Return (X, Y) of the center of cell containing provided text 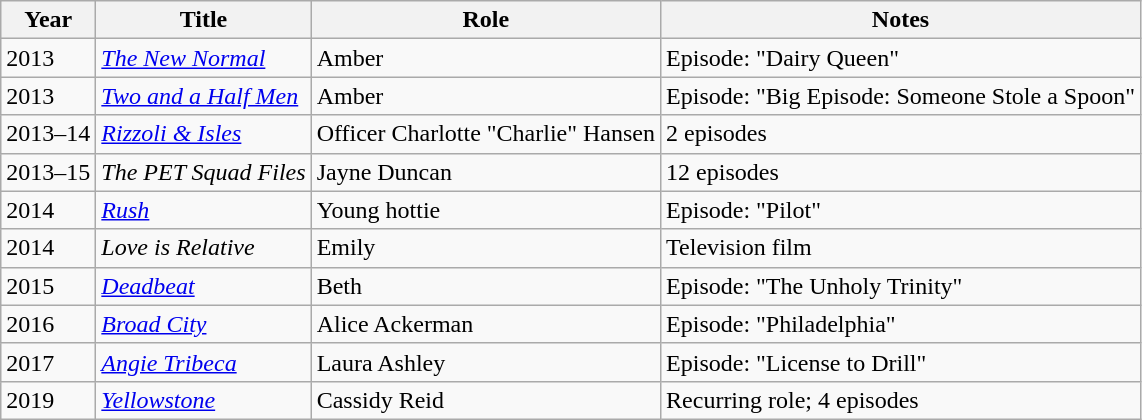
The New Normal (204, 58)
Emily (486, 248)
Beth (486, 286)
Young hottie (486, 210)
Year (48, 20)
2016 (48, 324)
Episode: "Big Episode: Someone Stole a Spoon" (901, 96)
2 episodes (901, 134)
Episode: "Philadelphia" (901, 324)
2013–14 (48, 134)
Deadbeat (204, 286)
Role (486, 20)
Television film (901, 248)
Episode: "Pilot" (901, 210)
2019 (48, 400)
Cassidy Reid (486, 400)
12 episodes (901, 172)
Officer Charlotte "Charlie" Hansen (486, 134)
Rush (204, 210)
Love is Relative (204, 248)
Recurring role; 4 episodes (901, 400)
Notes (901, 20)
Laura Ashley (486, 362)
Angie Tribeca (204, 362)
Episode: "Dairy Queen" (901, 58)
Episode: "The Unholy Trinity" (901, 286)
Yellowstone (204, 400)
The PET Squad Files (204, 172)
2015 (48, 286)
Rizzoli & Isles (204, 134)
Two and a Half Men (204, 96)
2017 (48, 362)
Episode: "License to Drill" (901, 362)
Title (204, 20)
Jayne Duncan (486, 172)
Broad City (204, 324)
2013–15 (48, 172)
Alice Ackerman (486, 324)
